Locate the cell with the specified text and output its (x, y) center coordinate. 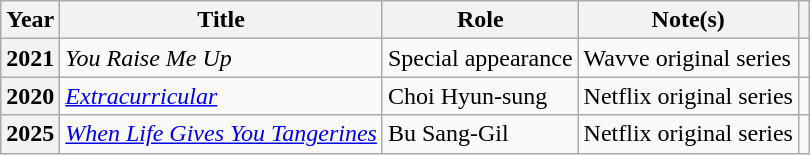
Special appearance (480, 58)
Bu Sang-Gil (480, 134)
Role (480, 20)
Wavve original series (688, 58)
2020 (30, 96)
Note(s) (688, 20)
Extracurricular (222, 96)
Choi Hyun-sung (480, 96)
2025 (30, 134)
Year (30, 20)
2021 (30, 58)
You Raise Me Up (222, 58)
When Life Gives You Tangerines (222, 134)
Title (222, 20)
